Scan for the cell matching the given text and deliver its [x, y] coordinate at center. 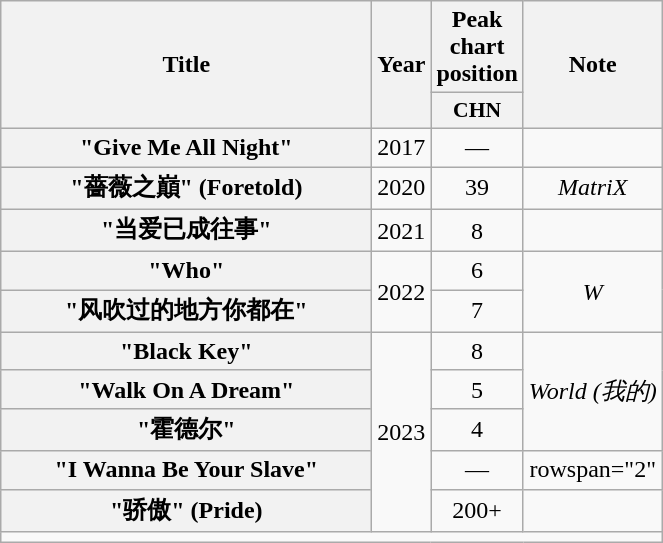
"当爱已成往事" [186, 230]
W [592, 292]
7 [477, 312]
CHN [477, 111]
Year [402, 65]
2017 [402, 147]
"霍德尔" [186, 430]
rowspan="2" [592, 470]
"骄傲" (Pride) [186, 510]
2020 [402, 188]
Note [592, 65]
Title [186, 65]
World (我的) [592, 392]
4 [477, 430]
"风吹过的地方你都在" [186, 312]
5 [477, 389]
"Give Me All Night" [186, 147]
2022 [402, 292]
"Black Key" [186, 351]
Peak chart position [477, 47]
39 [477, 188]
"I Wanna Be Your Slave" [186, 470]
2023 [402, 432]
"薔薇之巔" (Foretold) [186, 188]
"Walk On A Dream" [186, 389]
MatriX [592, 188]
6 [477, 271]
"Who" [186, 271]
200+ [477, 510]
2021 [402, 230]
